Locate the cell with the specified text and output its (x, y) center coordinate. 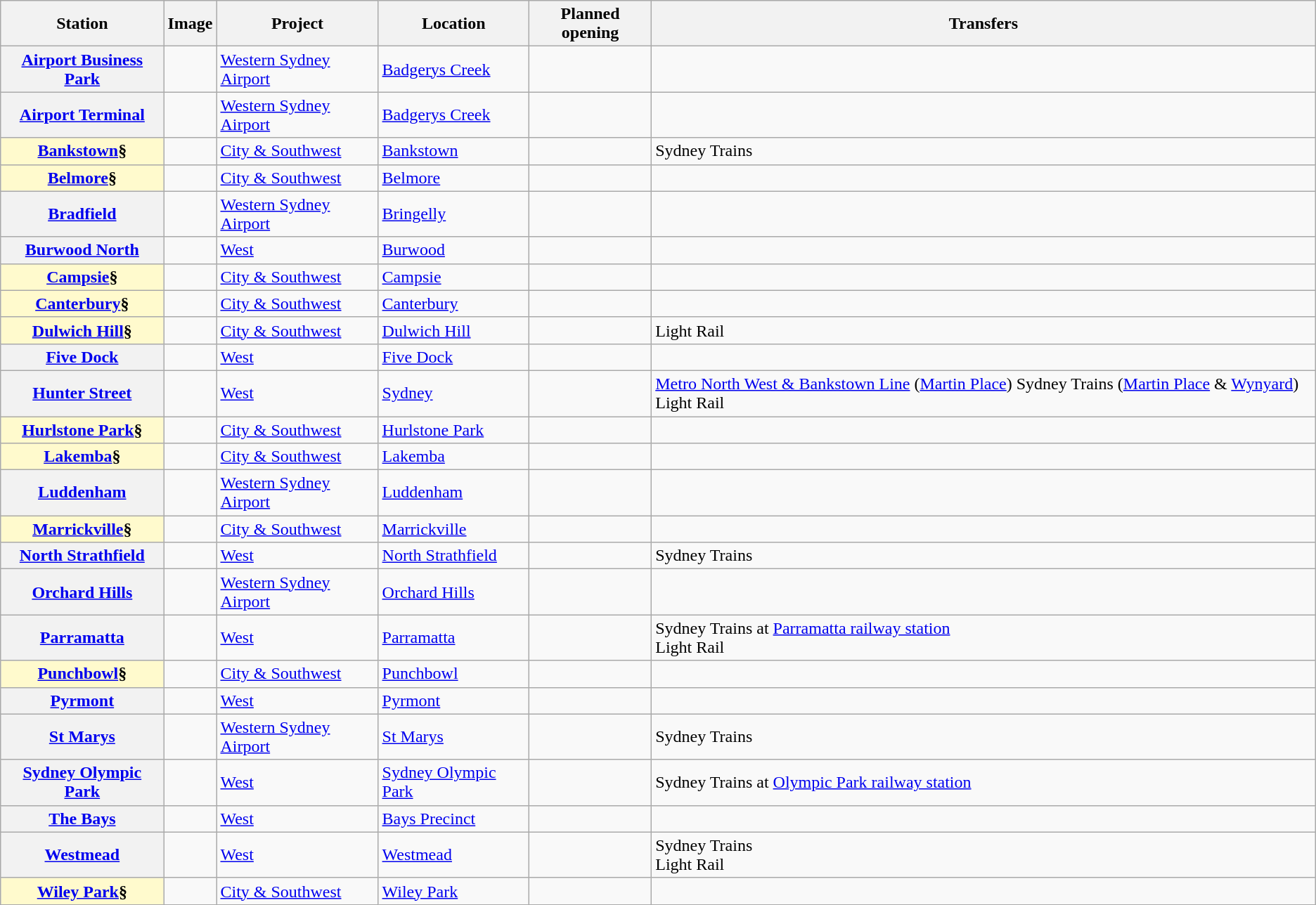
Light Rail (984, 330)
Project (297, 24)
Bankstown§ (82, 151)
Sydney Trains at Olympic Park railway station (984, 783)
Belmore§ (82, 178)
Planned opening (590, 24)
Wiley Park§ (82, 891)
Bringelly (453, 214)
Marrickville§ (82, 529)
Location (453, 24)
Airport Terminal (82, 115)
Burwood North (82, 250)
Punchbowl (453, 674)
Bays Precinct (453, 819)
Wiley Park (453, 891)
Burwood (453, 250)
Dulwich Hill (453, 330)
Marrickville (453, 529)
Canterbury (453, 304)
Hunter Street (82, 393)
Canterbury§ (82, 304)
Sydney Trains at Parramatta railway station Light Rail (984, 638)
Transfers (984, 24)
The Bays (82, 819)
Bradfield (82, 214)
Hurlstone Park (453, 429)
Hurlstone Park§ (82, 429)
Campsie§ (82, 277)
Belmore (453, 178)
Station (82, 24)
Dulwich Hill§ (82, 330)
Sydney Trains Light Rail (984, 854)
Metro North West & Bankstown Line (Martin Place) Sydney Trains (Martin Place & Wynyard) Light Rail (984, 393)
Lakemba (453, 457)
Bankstown (453, 151)
Punchbowl§ (82, 674)
Image (190, 24)
Lakemba§ (82, 457)
Campsie (453, 277)
Sydney (453, 393)
Airport Business Park (82, 69)
